Return the [X, Y] coordinate for the center point of the cell that contains the specified text.  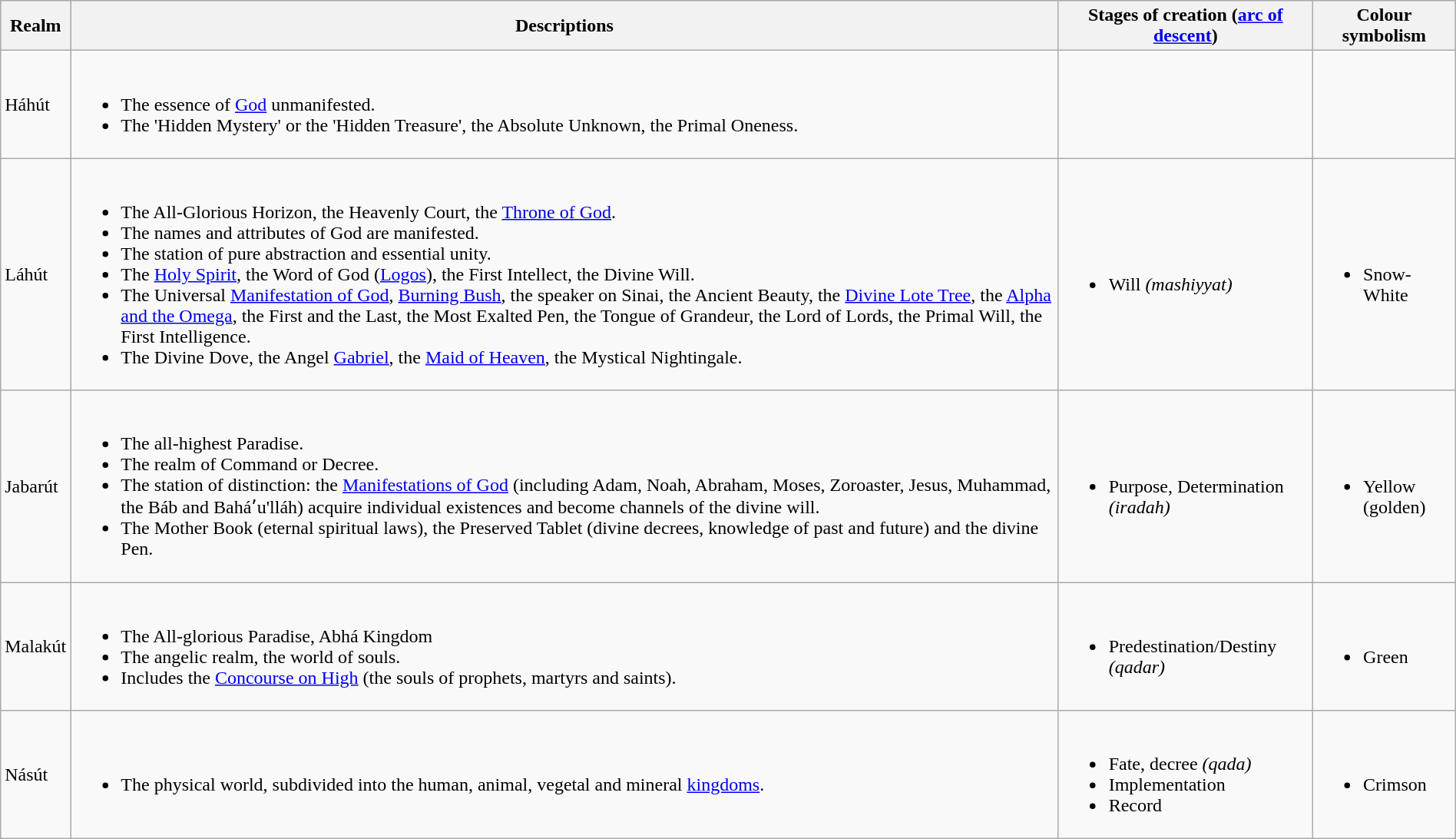
Green [1385, 647]
Predestination/Destiny (qadar) [1186, 647]
Snow-White [1385, 274]
Descriptions [564, 26]
Malakút [35, 647]
Purpose, Determination (iradah) [1186, 486]
Láhút [35, 274]
Fate, decree (qada)ImplementationRecord [1186, 774]
Colour symbolism [1385, 26]
Crimson [1385, 774]
Realm [35, 26]
Háhút [35, 104]
Násút [35, 774]
Jabarút [35, 486]
The physical world, subdivided into the human, animal, vegetal and mineral kingdoms. [564, 774]
Stages of creation (arc of descent) [1186, 26]
Yellow (golden) [1385, 486]
Will (mashiyyat) [1186, 274]
The essence of God unmanifested.The 'Hidden Mystery' or the 'Hidden Treasure', the Absolute Unknown, the Primal Oneness. [564, 104]
